Scan for the cell matching the given text and deliver its (X, Y) coordinate at center. 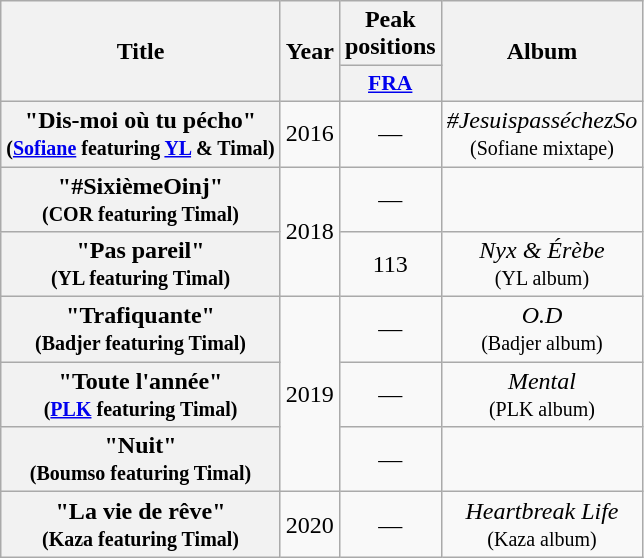
2016 (310, 134)
Title (141, 52)
#JesuispasséchezSo(Sofiane mixtape) (542, 134)
Year (310, 52)
"Dis-moi où tu pécho" (Sofiane featuring YL & Timal) (141, 134)
113 (390, 264)
"Nuit" (Boumso featuring Timal) (141, 460)
2020 (310, 524)
2018 (310, 231)
Album (542, 52)
"Pas pareil" (YL featuring Timal) (141, 264)
Mental(PLK album) (542, 394)
"La vie de rêve" (Kaza featuring Timal) (141, 524)
O.D(Badjer album) (542, 330)
Heartbreak Life(Kaza album) (542, 524)
FRA (390, 84)
"#SixièmeOinj" (COR featuring Timal) (141, 198)
Nyx & Érèbe(YL album) (542, 264)
2019 (310, 394)
Peak positions (390, 34)
"Trafiquante" (Badjer featuring Timal) (141, 330)
"Toute l'année" (PLK featuring Timal) (141, 394)
